Extract the [x, y] coordinate from the center of the cell holding the provided text.  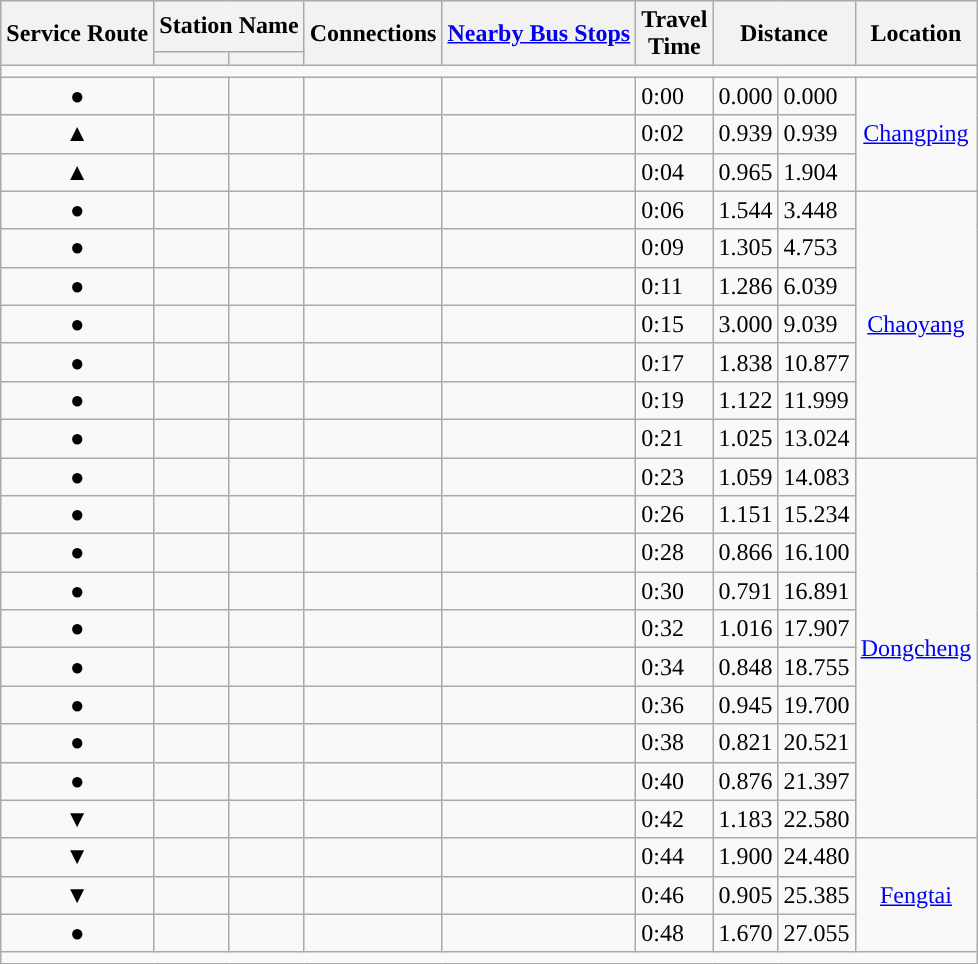
0:36 [674, 705]
1.900 [746, 857]
1.305 [746, 248]
0.945 [746, 705]
0:46 [674, 895]
Distance [784, 34]
Changping [916, 134]
0:00 [674, 96]
0:21 [674, 438]
18.755 [816, 667]
1.151 [746, 515]
0:02 [674, 134]
0:11 [674, 286]
1.904 [816, 172]
Location [916, 34]
0:23 [674, 477]
0:38 [674, 743]
22.580 [816, 819]
21.397 [816, 781]
Fengtai [916, 895]
3.000 [746, 324]
3.448 [816, 210]
0:40 [674, 781]
0:34 [674, 667]
0.848 [746, 667]
1.544 [746, 210]
0:17 [674, 362]
19.700 [816, 705]
0.965 [746, 172]
Station Name [229, 26]
20.521 [816, 743]
1.183 [746, 819]
16.100 [816, 553]
13.024 [816, 438]
0.905 [746, 895]
1.122 [746, 400]
16.891 [816, 591]
1.838 [746, 362]
Dongcheng [916, 648]
0.821 [746, 743]
0.791 [746, 591]
1.286 [746, 286]
0:48 [674, 933]
11.999 [816, 400]
6.039 [816, 286]
10.877 [816, 362]
TravelTime [674, 34]
0:44 [674, 857]
0:06 [674, 210]
0:15 [674, 324]
17.907 [816, 629]
15.234 [816, 515]
27.055 [816, 933]
0:09 [674, 248]
Connections [373, 34]
0:28 [674, 553]
25.385 [816, 895]
0.876 [746, 781]
14.083 [816, 477]
0:19 [674, 400]
Service Route [78, 34]
1.059 [746, 477]
1.016 [746, 629]
0:30 [674, 591]
Chaoyang [916, 324]
1.025 [746, 438]
0:26 [674, 515]
0:42 [674, 819]
0:04 [674, 172]
0:32 [674, 629]
9.039 [816, 324]
0.866 [746, 553]
Nearby Bus Stops [539, 34]
24.480 [816, 857]
1.670 [746, 933]
4.753 [816, 248]
